Find where the given text appears and provide that cell's center as [X, Y] coordinate. 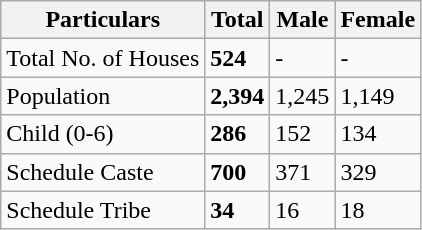
Schedule Caste [103, 172]
371 [302, 172]
Total [238, 20]
16 [302, 210]
18 [378, 210]
524 [238, 58]
152 [302, 134]
Female [378, 20]
134 [378, 134]
Population [103, 96]
329 [378, 172]
Male [302, 20]
34 [238, 210]
Total No. of Houses [103, 58]
2,394 [238, 96]
1,245 [302, 96]
700 [238, 172]
Particulars [103, 20]
286 [238, 134]
Child (0-6) [103, 134]
Schedule Tribe [103, 210]
1,149 [378, 96]
